For the text-containing cell, return its midpoint in (X, Y) coordinate format. 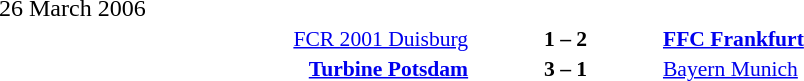
1 – 2 (566, 38)
